Output the [X, Y] coordinate of the center of the cell containing the given text.  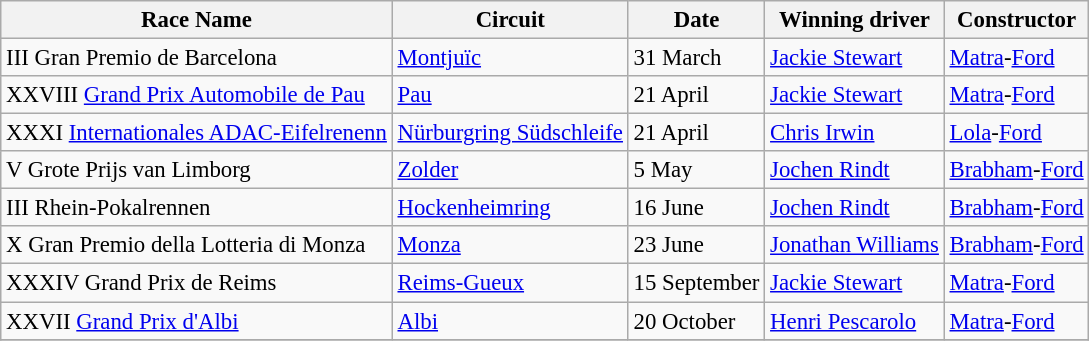
16 June [696, 208]
Montjuïc [510, 58]
23 June [696, 245]
Circuit [510, 20]
III Rhein-Pokalrennen [196, 208]
XXXIV Grand Prix de Reims [196, 283]
31 March [696, 58]
Winning driver [854, 20]
Chris Irwin [854, 133]
Date [696, 20]
20 October [696, 321]
Monza [510, 245]
Lola-Ford [1016, 133]
Jonathan Williams [854, 245]
Hockenheimring [510, 208]
15 September [696, 283]
Albi [510, 321]
III Gran Premio de Barcelona [196, 58]
Reims-Gueux [510, 283]
XXXI Internationales ADAC-Eifelrenenn [196, 133]
Henri Pescarolo [854, 321]
Pau [510, 95]
Nürburgring Südschleife [510, 133]
XXVII Grand Prix d'Albi [196, 321]
Race Name [196, 20]
V Grote Prijs van Limborg [196, 170]
X Gran Premio della Lotteria di Monza [196, 245]
5 May [696, 170]
Constructor [1016, 20]
XXVIII Grand Prix Automobile de Pau [196, 95]
Zolder [510, 170]
